Output the (x, y) coordinate of the center of the cell containing the given text.  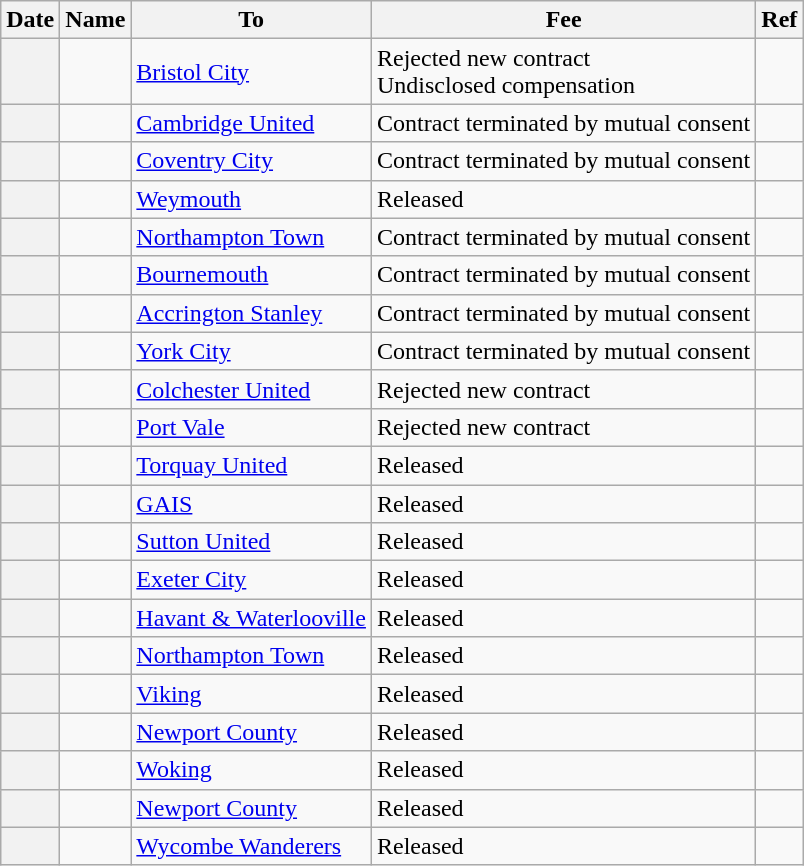
Havant & Waterlooville (252, 618)
Cambridge United (252, 123)
To (252, 20)
Accrington Stanley (252, 313)
Coventry City (252, 161)
GAIS (252, 503)
Colchester United (252, 389)
York City (252, 351)
Name (96, 20)
Rejected new contractUndisclosed compensation (563, 72)
Date (30, 20)
Bristol City (252, 72)
Wycombe Wanderers (252, 846)
Fee (563, 20)
Weymouth (252, 199)
Ref (780, 20)
Sutton United (252, 542)
Port Vale (252, 427)
Woking (252, 770)
Viking (252, 694)
Bournemouth (252, 275)
Exeter City (252, 580)
Torquay United (252, 465)
